Find where the given text appears and provide that cell's center as (x, y) coordinate. 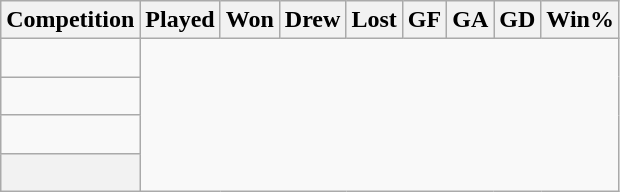
GF (424, 20)
GA (470, 20)
Lost (374, 20)
Competition (70, 20)
Won (250, 20)
Win% (580, 20)
Played (180, 20)
Drew (312, 20)
GD (518, 20)
